Search for the cell housing the specified text and yield its [X, Y] center coordinate. 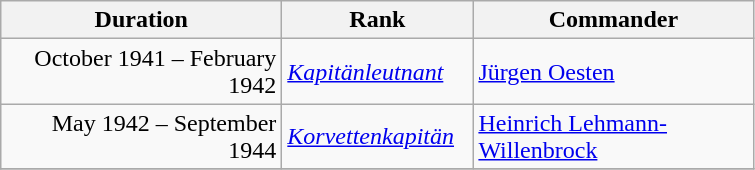
Korvettenkapitän [378, 136]
Kapitänleutnant [378, 72]
May 1942 – September 1944 [142, 136]
Jürgen Oesten [614, 72]
Heinrich Lehmann-Willenbrock [614, 136]
Commander [614, 20]
Rank [378, 20]
Duration [142, 20]
October 1941 – February 1942 [142, 72]
